Provide the (x, y) coordinate of the cell's center where the given text is located.  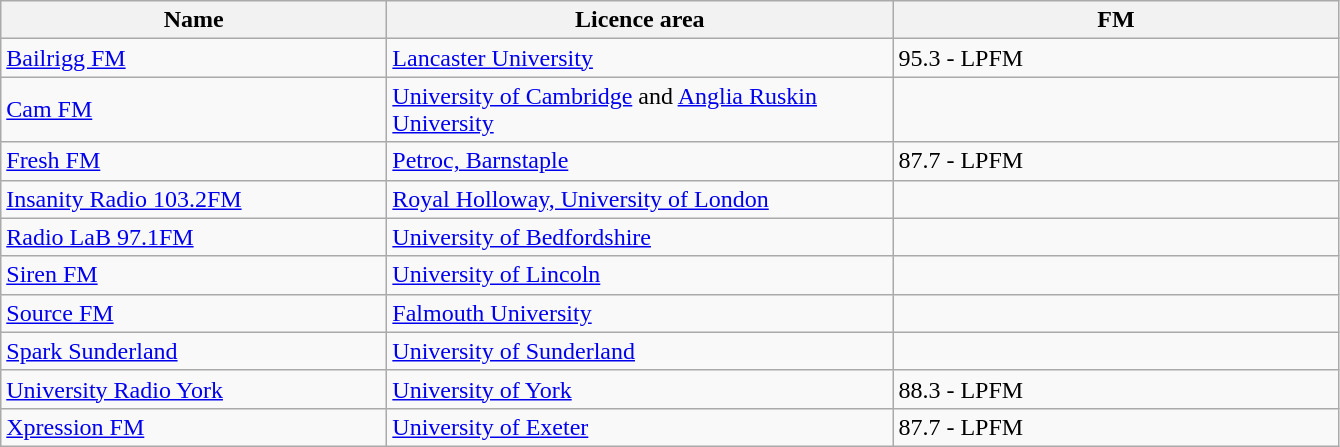
Lancaster University (640, 58)
University of York (640, 389)
Radio LaB 97.1FM (194, 237)
Spark Sunderland (194, 351)
Siren FM (194, 275)
Fresh FM (194, 161)
University of Exeter (640, 427)
95.3 - LPFM (1116, 58)
Name (194, 20)
University of Cambridge and Anglia Ruskin University (640, 110)
Source FM (194, 313)
University of Sunderland (640, 351)
Bailrigg FM (194, 58)
Falmouth University (640, 313)
FM (1116, 20)
Insanity Radio 103.2FM (194, 199)
Cam FM (194, 110)
University of Bedfordshire (640, 237)
Royal Holloway, University of London (640, 199)
88.3 - LPFM (1116, 389)
Xpression FM (194, 427)
Licence area (640, 20)
Petroc, Barnstaple (640, 161)
University Radio York (194, 389)
University of Lincoln (640, 275)
